Find where the given text appears and provide that cell's center as [x, y] coordinate. 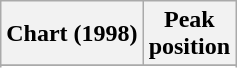
Chart (1998) [72, 34]
Peakposition [189, 34]
